Identify which cell holds the provided text, then report its [x, y] central coordinate. 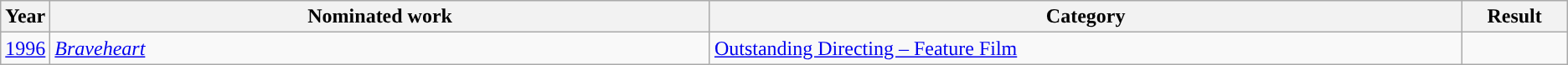
Category [1086, 17]
Year [25, 17]
Nominated work [380, 17]
Result [1514, 17]
Outstanding Directing – Feature Film [1086, 48]
1996 [25, 48]
Braveheart [380, 48]
